Scan for the cell matching the given text and deliver its (x, y) coordinate at center. 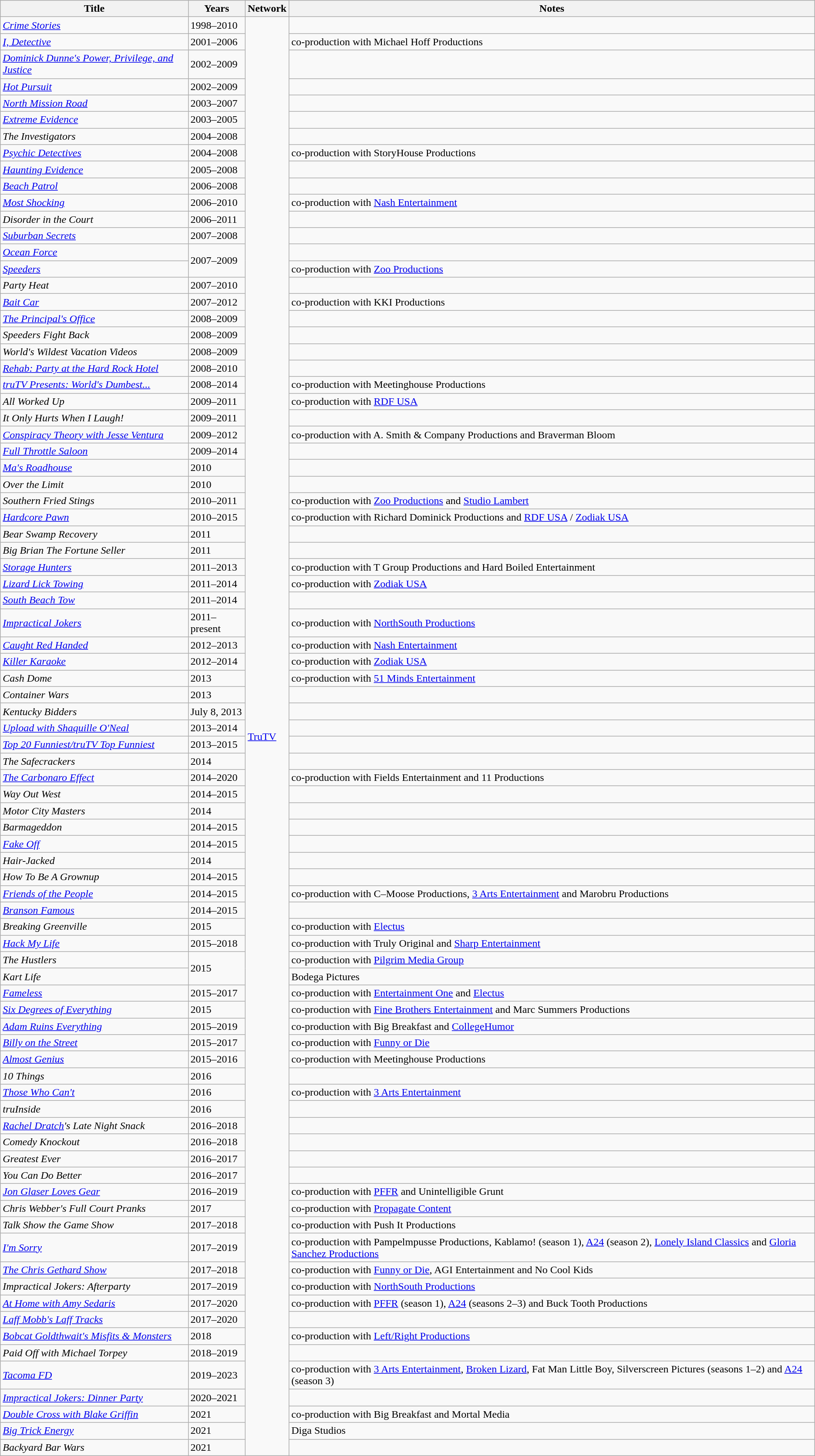
Bear Swamp Recovery (94, 534)
2012–2014 (217, 662)
2009–2014 (217, 451)
co-production with Big Breakfast and Mortal Media (552, 1414)
Impractical Jokers: Dinner Party (94, 1398)
I, Detective (94, 42)
Hardcore Pawn (94, 518)
Most Shocking (94, 202)
Tacoma FD (94, 1375)
Speeders (94, 269)
Psychic Detectives (94, 153)
Caught Red Handed (94, 645)
I'm Sorry (94, 1248)
co-production with RDF USA (552, 401)
Paid Off with Michael Torpey (94, 1353)
co-production with Funny or Die (552, 1043)
2015–2018 (217, 943)
2005–2008 (217, 169)
July 8, 2013 (217, 711)
2003–2007 (217, 103)
co-production with Truly Original and Sharp Entertainment (552, 943)
Years (217, 9)
2018–2019 (217, 1353)
2006–2008 (217, 186)
Rachel Dratch's Late Night Snack (94, 1126)
truTV Presents: World's Dumbest... (94, 385)
Adam Ruins Everything (94, 1026)
Crime Stories (94, 25)
co-production with Propagate Content (552, 1208)
Almost Genius (94, 1059)
Hot Pursuit (94, 87)
You Can Do Better (94, 1175)
Full Throttle Saloon (94, 451)
co-production with T Group Productions and Hard Boiled Entertainment (552, 567)
Conspiracy Theory with Jesse Ventura (94, 434)
co-production with PFFR (season 1), A24 (seasons 2–3) and Buck Tooth Productions (552, 1303)
Breaking Greenville (94, 927)
At Home with Amy Sedaris (94, 1303)
Haunting Evidence (94, 169)
How To Be A Grownup (94, 877)
co-production with StoryHouse Productions (552, 153)
2007–2010 (217, 286)
2007–2008 (217, 236)
2020–2021 (217, 1398)
co-production with KKI Productions (552, 302)
The Chris Gethard Show (94, 1270)
Extreme Evidence (94, 120)
co-production with Left/Right Productions (552, 1336)
Impractical Jokers: Afterparty (94, 1286)
2009–2012 (217, 434)
Kart Life (94, 976)
2015–2016 (217, 1059)
Impractical Jokers (94, 622)
Rehab: Party at the Hard Rock Hotel (94, 368)
co-production with 3 Arts Entertainment (552, 1093)
Over the Limit (94, 484)
North Mission Road (94, 103)
2017 (217, 1208)
co-production with 51 Minds Entertainment (552, 678)
Party Heat (94, 286)
Chris Webber's Full Court Pranks (94, 1208)
Comedy Knockout (94, 1142)
Diga Studios (552, 1431)
Big Brian The Fortune Seller (94, 551)
Barmageddon (94, 827)
co-production with 3 Arts Entertainment, Broken Lizard, Fat Man Little Boy, Silverscreen Pictures (seasons 1–2) and A24 (season 3) (552, 1375)
co-production with C–Moose Productions, 3 Arts Entertainment and Marobru Productions (552, 894)
2010–2011 (217, 501)
The Hustlers (94, 960)
co-production with Push It Productions (552, 1225)
2003–2005 (217, 120)
Double Cross with Blake Griffin (94, 1414)
truInside (94, 1109)
Laff Mobb's Laff Tracks (94, 1320)
The Safecrackers (94, 761)
Branson Famous (94, 910)
co-production with Entertainment One and Electus (552, 993)
Backyard Bar Wars (94, 1447)
Billy on the Street (94, 1043)
Jon Glaser Loves Gear (94, 1192)
2006–2010 (217, 202)
Fameless (94, 993)
co-production with Big Breakfast and CollegeHumor (552, 1026)
2008–2014 (217, 385)
co-production with Zoo Productions and Studio Lambert (552, 501)
co-production with Richard Dominick Productions and RDF USA / Zodiak USA (552, 518)
World's Wildest Vacation Videos (94, 352)
Fake Off (94, 844)
Notes (552, 9)
Beach Patrol (94, 186)
Southern Fried Stings (94, 501)
Way Out West (94, 794)
Cash Dome (94, 678)
co-production with PFFR and Unintelligible Grunt (552, 1192)
Big Trick Energy (94, 1431)
co-production with Michael Hoff Productions (552, 42)
2006–2011 (217, 219)
2011–2013 (217, 567)
Bait Car (94, 302)
2018 (217, 1336)
South Beach Tow (94, 600)
Killer Karaoke (94, 662)
co-production with Zoo Productions (552, 269)
Friends of the People (94, 894)
Storage Hunters (94, 567)
Ocean Force (94, 252)
Disorder in the Court (94, 219)
2012–2013 (217, 645)
Top 20 Funniest/truTV Top Funniest (94, 744)
Hair-Jacked (94, 861)
2016–2019 (217, 1192)
Greatest Ever (94, 1159)
It Only Hurts When I Laugh! (94, 418)
Kentucky Bidders (94, 711)
2011–present (217, 622)
Lizard Lick Towing (94, 584)
2008–2010 (217, 368)
The Carbonaro Effect (94, 778)
co-production with Pampelmpusse Productions, Kablamo! (season 1), A24 (season 2), Lonely Island Classics and Gloria Sanchez Productions (552, 1248)
2013–2015 (217, 744)
2013–2014 (217, 728)
All Worked Up (94, 401)
Title (94, 9)
co-production with Pilgrim Media Group (552, 960)
2015–2019 (217, 1026)
10 Things (94, 1076)
Hack My Life (94, 943)
Upload with Shaquille O'Neal (94, 728)
TruTV (267, 736)
co-production with Electus (552, 927)
2010–2015 (217, 518)
Six Degrees of Everything (94, 1009)
Bobcat Goldthwait's Misfits & Monsters (94, 1336)
2014–2020 (217, 778)
The Investigators (94, 136)
2001–2006 (217, 42)
Talk Show the Game Show (94, 1225)
Network (267, 9)
Those Who Can't (94, 1093)
The Principal's Office (94, 319)
co-production with Fine Brothers Entertainment and Marc Summers Productions (552, 1009)
1998–2010 (217, 25)
Bodega Pictures (552, 976)
co-production with Fields Entertainment and 11 Productions (552, 778)
co-production with Funny or Die, AGI Entertainment and No Cool Kids (552, 1270)
Suburban Secrets (94, 236)
Dominick Dunne's Power, Privilege, and Justice (94, 64)
Speeders Fight Back (94, 335)
Container Wars (94, 695)
2007–2009 (217, 261)
co-production with A. Smith & Company Productions and Braverman Bloom (552, 434)
Ma's Roadhouse (94, 467)
2019–2023 (217, 1375)
2007–2012 (217, 302)
Motor City Masters (94, 811)
